Locate the cell with the specified text and output its [X, Y] center coordinate. 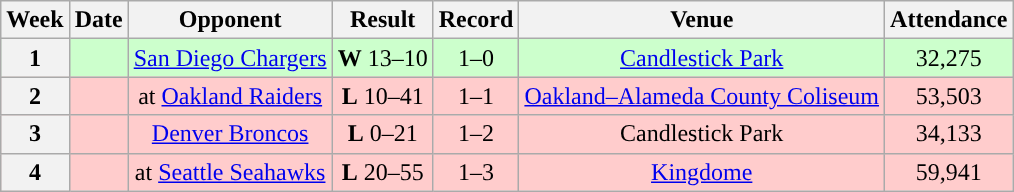
Oakland–Alameda County Coliseum [702, 96]
at Oakland Raiders [230, 96]
1–0 [476, 58]
L 0–21 [382, 134]
L 10–41 [382, 96]
32,275 [949, 58]
1–2 [476, 134]
Date [98, 20]
L 20–55 [382, 172]
1–3 [476, 172]
34,133 [949, 134]
Result [382, 20]
Venue [702, 20]
Opponent [230, 20]
W 13–10 [382, 58]
1–1 [476, 96]
Week [35, 20]
3 [35, 134]
Denver Broncos [230, 134]
at Seattle Seahawks [230, 172]
2 [35, 96]
Record [476, 20]
Attendance [949, 20]
1 [35, 58]
San Diego Chargers [230, 58]
Kingdome [702, 172]
53,503 [949, 96]
59,941 [949, 172]
4 [35, 172]
